For the text-containing cell, return its midpoint in (X, Y) coordinate format. 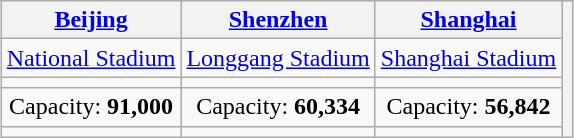
National Stadium (91, 58)
Shanghai Stadium (468, 58)
Capacity: 56,842 (468, 107)
Capacity: 60,334 (278, 107)
Shanghai (468, 20)
Shenzhen (278, 20)
Beijing (91, 20)
Capacity: 91,000 (91, 107)
Longgang Stadium (278, 58)
